Output the (X, Y) coordinate of the center of the cell containing the given text.  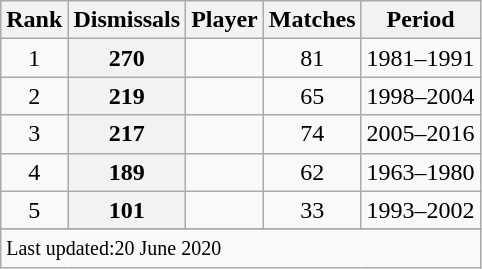
4 (34, 172)
65 (312, 96)
101 (127, 210)
1998–2004 (420, 96)
217 (127, 134)
Period (420, 20)
1963–1980 (420, 172)
270 (127, 58)
2 (34, 96)
3 (34, 134)
81 (312, 58)
1993–2002 (420, 210)
1981–1991 (420, 58)
219 (127, 96)
Player (225, 20)
1 (34, 58)
5 (34, 210)
33 (312, 210)
Rank (34, 20)
189 (127, 172)
74 (312, 134)
2005–2016 (420, 134)
Matches (312, 20)
62 (312, 172)
Last updated:20 June 2020 (240, 248)
Dismissals (127, 20)
